From the cell containing the given text, extract its center point as (X, Y) coordinate. 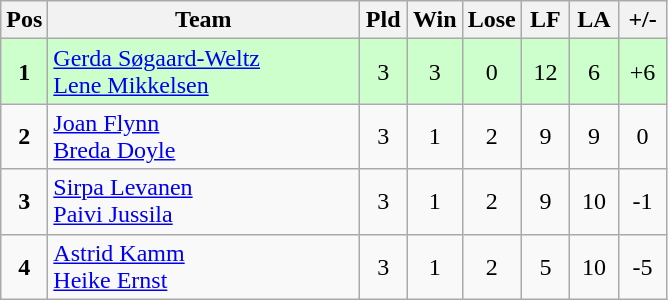
6 (594, 72)
Pld (384, 20)
Sirpa Levanen Paivi Jussila (204, 202)
+6 (642, 72)
Astrid Kamm Heike Ernst (204, 266)
Lose (492, 20)
12 (546, 72)
Joan Flynn Breda Doyle (204, 136)
Gerda Søgaard-Weltz Lene Mikkelsen (204, 72)
LF (546, 20)
Team (204, 20)
Win (434, 20)
Pos (24, 20)
5 (546, 266)
-1 (642, 202)
4 (24, 266)
+/- (642, 20)
LA (594, 20)
-5 (642, 266)
